Return the (x, y) coordinate for the center point of the cell that contains the specified text.  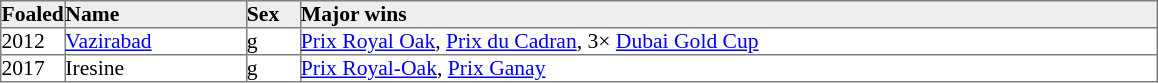
Major wins (728, 14)
Vazirabad (156, 42)
Prix Royal Oak, Prix du Cadran, 3× Dubai Gold Cup (728, 42)
2017 (33, 68)
Name (156, 14)
Prix Royal-Oak, Prix Ganay (728, 68)
Foaled (33, 14)
Iresine (156, 68)
2012 (33, 42)
Sex (273, 14)
